Provide the (x, y) coordinate of the cell's center where the given text is located.  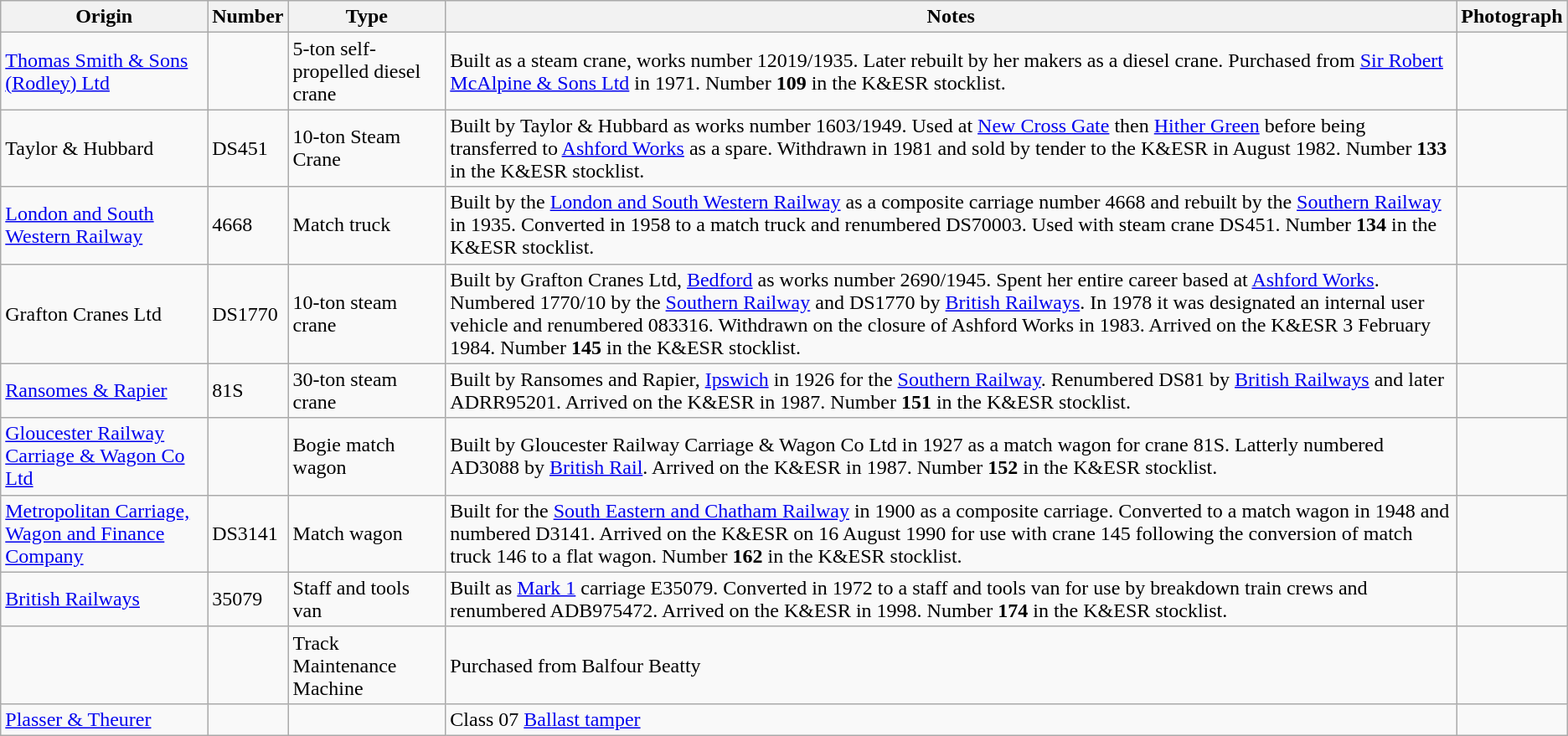
DS1770 (248, 313)
Track Maintenance Machine (367, 665)
Notes (952, 17)
Match wagon (367, 533)
Match truck (367, 225)
Thomas Smith & Sons (Rodley) Ltd (104, 71)
10-ton steam crane (367, 313)
Plasser & Theurer (104, 719)
10-ton Steam Crane (367, 148)
Taylor & Hubbard (104, 148)
London and South Western Railway (104, 225)
4668 (248, 225)
5-ton self-propelled diesel crane (367, 71)
30-ton steam crane (367, 390)
Class 07 Ballast tamper (952, 719)
Purchased from Balfour Beatty (952, 665)
Staff and tools van (367, 600)
Type (367, 17)
Metropolitan Carriage, Wagon and Finance Company (104, 533)
DS3141 (248, 533)
Grafton Cranes Ltd (104, 313)
Photograph (1512, 17)
Number (248, 17)
Origin (104, 17)
British Railways (104, 600)
81S (248, 390)
35079 (248, 600)
DS451 (248, 148)
Bogie match wagon (367, 456)
Gloucester Railway Carriage & Wagon Co Ltd (104, 456)
Ransomes & Rapier (104, 390)
